Detect which cell encompasses the target text, then output its (x, y) center coordinate. 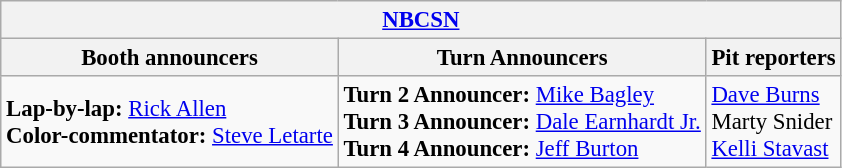
Turn Announcers (522, 58)
NBCSN (421, 20)
Booth announcers (170, 58)
Dave BurnsMarty SniderKelli Stavast (774, 122)
Pit reporters (774, 58)
Lap-by-lap: Rick AllenColor-commentator: Steve Letarte (170, 122)
Turn 2 Announcer: Mike Bagley Turn 3 Announcer: Dale Earnhardt Jr.Turn 4 Announcer: Jeff Burton (522, 122)
